Scan for the cell matching the given text and deliver its (x, y) coordinate at center. 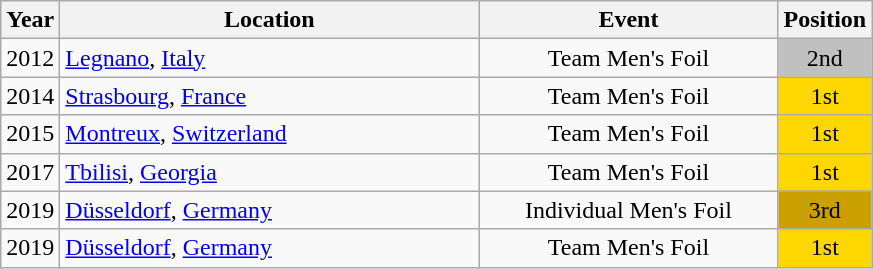
Montreux, Switzerland (270, 134)
Location (270, 20)
2nd (825, 58)
Position (825, 20)
Strasbourg, France (270, 96)
2014 (30, 96)
Event (628, 20)
2012 (30, 58)
3rd (825, 210)
Tbilisi, Georgia (270, 172)
Year (30, 20)
2017 (30, 172)
2015 (30, 134)
Legnano, Italy (270, 58)
Individual Men's Foil (628, 210)
